Find where the given text appears and provide that cell's center as (X, Y) coordinate. 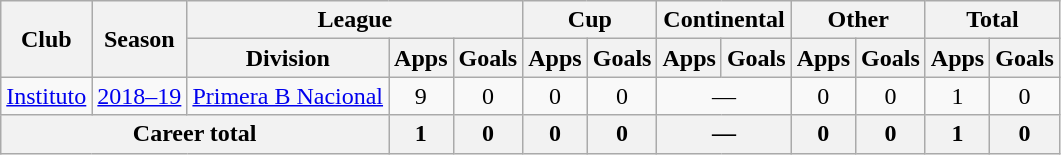
Primera B Nacional (288, 96)
League (355, 20)
Total (992, 20)
Cup (590, 20)
2018–19 (140, 96)
Club (46, 39)
Career total (195, 134)
Season (140, 39)
9 (421, 96)
Division (288, 58)
Instituto (46, 96)
Other (858, 20)
Continental (724, 20)
